Find where the given text appears and provide that cell's center as [X, Y] coordinate. 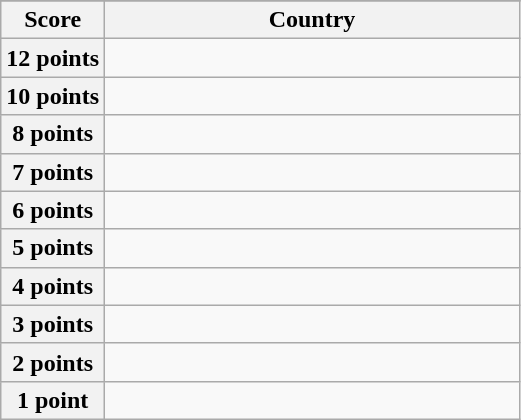
Score [53, 20]
6 points [53, 210]
5 points [53, 248]
10 points [53, 96]
12 points [53, 58]
2 points [53, 362]
1 point [53, 400]
Country [312, 20]
3 points [53, 324]
8 points [53, 134]
4 points [53, 286]
7 points [53, 172]
